Search for the cell housing the specified text and yield its (x, y) center coordinate. 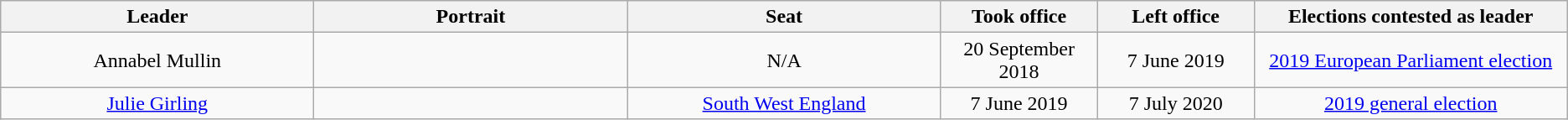
Elections contested as leader (1411, 17)
Seat (784, 17)
Portrait (471, 17)
Took office (1019, 17)
2019 general election (1411, 103)
20 September 2018 (1019, 60)
Julie Girling (157, 103)
South West England (784, 103)
2019 European Parliament election (1411, 60)
Leader (157, 17)
Annabel Mullin (157, 60)
7 July 2020 (1176, 103)
Left office (1176, 17)
N/A (784, 60)
